Output the (X, Y) coordinate of the center of the cell containing the given text.  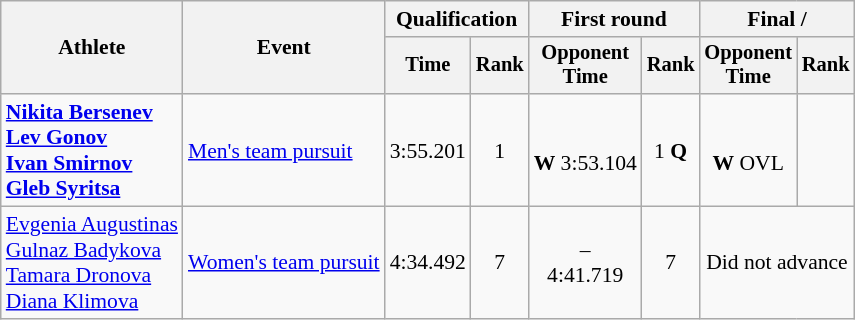
1 Q (671, 150)
Nikita BersenevLev GonovIvan SmirnovGleb Syritsa (92, 150)
Event (284, 48)
1 (500, 150)
W OVL (748, 150)
Athlete (92, 48)
Women's team pursuit (284, 263)
Evgenia AugustinasGulnaz BadykovaTamara DronovaDiana Klimova (92, 263)
Final / (776, 19)
Time (428, 66)
3:55.201 (428, 150)
W 3:53.104 (586, 150)
Qualification (457, 19)
4:34.492 (428, 263)
First round (614, 19)
Men's team pursuit (284, 150)
Did not advance (776, 263)
–4:41.719 (586, 263)
